Pinpoint the cell where the given text exists, returning its [x, y] midpoint coordinate. 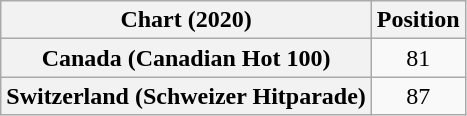
Position [418, 20]
Switzerland (Schweizer Hitparade) [186, 96]
87 [418, 96]
Canada (Canadian Hot 100) [186, 58]
81 [418, 58]
Chart (2020) [186, 20]
